Search for the cell housing the specified text and yield its (X, Y) center coordinate. 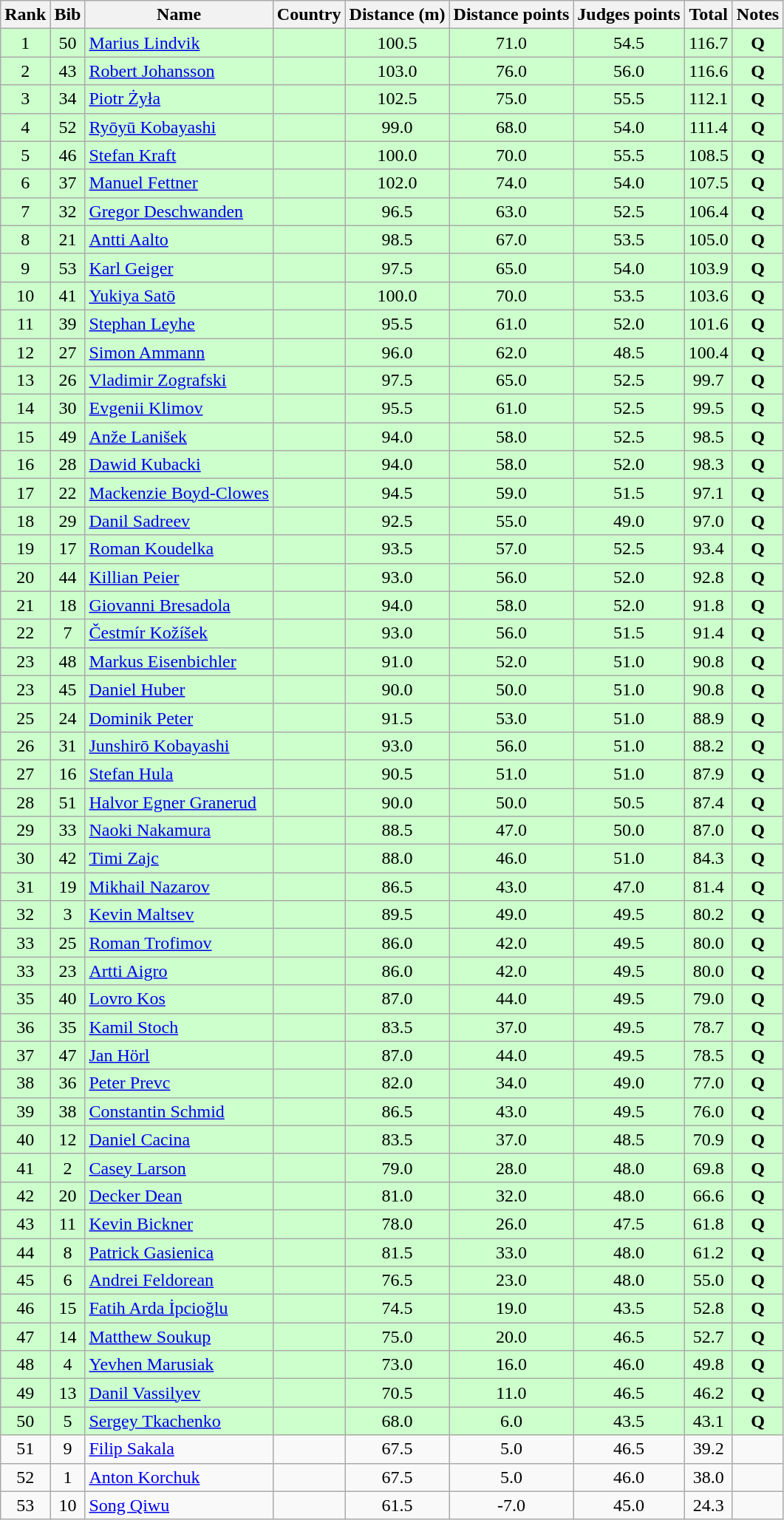
Kevin Maltsev (179, 915)
20.0 (511, 1337)
Piotr Żyła (179, 99)
50.5 (629, 802)
80.2 (708, 915)
91.5 (398, 718)
108.5 (708, 155)
Stefan Kraft (179, 155)
102.0 (398, 183)
90.5 (398, 774)
78.7 (708, 1027)
Andrei Feldorean (179, 1281)
Simon Ammann (179, 352)
Markus Eisenbichler (179, 661)
Kevin Bickner (179, 1224)
81.4 (708, 887)
92.8 (708, 577)
23.0 (511, 1281)
62.0 (511, 352)
70.9 (708, 1139)
67.0 (511, 239)
Karl Geiger (179, 267)
82.0 (398, 1083)
Notes (757, 15)
100.5 (398, 43)
24.3 (708, 1505)
Halvor Egner Granerud (179, 802)
Mackenzie Boyd-Clowes (179, 493)
Anže Lanišek (179, 437)
102.5 (398, 99)
87.4 (708, 802)
47.5 (629, 1224)
88.5 (398, 831)
Sergey Tkachenko (179, 1421)
Filip Sakala (179, 1449)
Stephan Leyhe (179, 324)
74.5 (398, 1309)
46.2 (708, 1393)
61.8 (708, 1224)
Timi Zajc (179, 859)
24 (68, 718)
26.0 (511, 1224)
Anton Korchuk (179, 1477)
Gregor Deschwanden (179, 211)
11.0 (511, 1393)
97.0 (708, 521)
Antti Aalto (179, 239)
61.5 (398, 1505)
96.5 (398, 211)
Matthew Soukup (179, 1337)
70.5 (398, 1393)
Dawid Kubacki (179, 465)
Manuel Fettner (179, 183)
Daniel Cacina (179, 1139)
59.0 (511, 493)
69.8 (708, 1168)
Giovanni Bresadola (179, 605)
Naoki Nakamura (179, 831)
Name (179, 15)
19.0 (511, 1309)
Čestmír Kožíšek (179, 633)
92.5 (398, 521)
99.7 (708, 381)
97.1 (708, 493)
89.5 (398, 915)
94.5 (398, 493)
16.0 (511, 1365)
81.0 (398, 1196)
73.0 (398, 1365)
76.5 (398, 1281)
88.9 (708, 718)
38.0 (708, 1477)
98.3 (708, 465)
91.4 (708, 633)
Bib (68, 15)
101.6 (708, 324)
Killian Peier (179, 577)
Judges points (629, 15)
-7.0 (511, 1505)
Peter Prevc (179, 1083)
Evgenii Klimov (179, 409)
Distance (m) (398, 15)
Dominik Peter (179, 718)
Roman Koudelka (179, 549)
61.2 (708, 1253)
Casey Larson (179, 1168)
49.8 (708, 1365)
93.5 (398, 549)
33.0 (511, 1253)
84.3 (708, 859)
Yukiya Satō (179, 296)
74.0 (511, 183)
93.4 (708, 549)
Junshirō Kobayashi (179, 746)
77.0 (708, 1083)
105.0 (708, 239)
Danil Sadreev (179, 521)
Stefan Hula (179, 774)
96.0 (398, 352)
88.2 (708, 746)
Ryōyū Kobayashi (179, 127)
88.0 (398, 859)
45.0 (629, 1505)
99.0 (398, 127)
106.4 (708, 211)
52.8 (708, 1309)
Robert Johansson (179, 71)
34.0 (511, 1083)
57.0 (511, 549)
Total (708, 15)
78.5 (708, 1055)
Danil Vassilyev (179, 1393)
91.0 (398, 661)
Fatih Arda İpcioğlu (179, 1309)
107.5 (708, 183)
103.9 (708, 267)
32.0 (511, 1196)
Jan Hörl (179, 1055)
54.5 (629, 43)
Yevhen Marusiak (179, 1365)
Daniel Huber (179, 689)
87.9 (708, 774)
71.0 (511, 43)
Country (309, 15)
103.0 (398, 71)
Song Qiwu (179, 1505)
Mikhail Nazarov (179, 887)
112.1 (708, 99)
Artti Aigro (179, 971)
99.5 (708, 409)
116.6 (708, 71)
Marius Lindvik (179, 43)
Patrick Gasienica (179, 1253)
78.0 (398, 1224)
28.0 (511, 1168)
66.6 (708, 1196)
53.0 (511, 718)
91.8 (708, 605)
Decker Dean (179, 1196)
111.4 (708, 127)
43.1 (708, 1421)
Constantin Schmid (179, 1111)
Rank (25, 15)
52.7 (708, 1337)
34 (68, 99)
100.4 (708, 352)
Kamil Stoch (179, 1027)
81.5 (398, 1253)
6.0 (511, 1421)
Distance points (511, 15)
Vladimir Zografski (179, 381)
39.2 (708, 1449)
Roman Trofimov (179, 943)
103.6 (708, 296)
116.7 (708, 43)
Lovro Kos (179, 999)
63.0 (511, 211)
